Return (X, Y) of the center of cell containing provided text 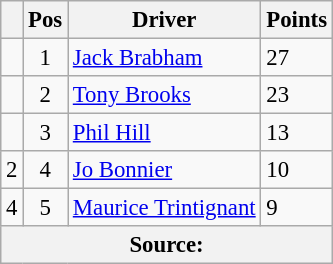
27 (296, 58)
Source: (167, 245)
Phil Hill (164, 133)
Maurice Trintignant (164, 208)
13 (296, 133)
10 (296, 170)
Jo Bonnier (164, 170)
Points (296, 20)
Driver (164, 20)
3 (46, 133)
9 (296, 208)
1 (46, 58)
Jack Brabham (164, 58)
5 (46, 208)
Tony Brooks (164, 95)
23 (296, 95)
Pos (46, 20)
